Find where the given text appears and provide that cell's center as (X, Y) coordinate. 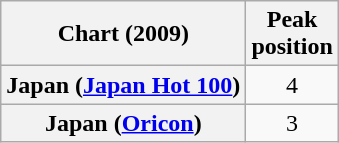
Japan (Oricon) (124, 123)
4 (292, 85)
3 (292, 123)
Chart (2009) (124, 34)
Peakposition (292, 34)
Japan (Japan Hot 100) (124, 85)
